Locate the cell with the specified text and output its (x, y) center coordinate. 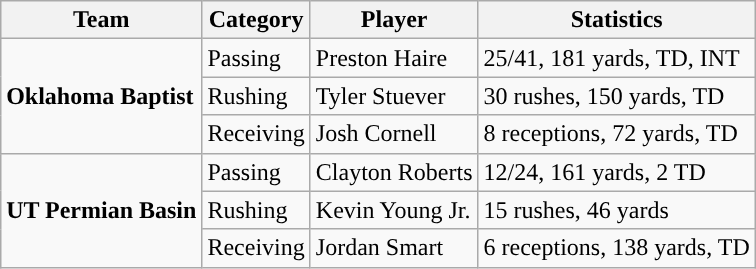
Category (256, 20)
Tyler Stuever (394, 96)
Jordan Smart (394, 248)
Team (102, 20)
UT Permian Basin (102, 210)
6 receptions, 138 yards, TD (616, 248)
30 rushes, 150 yards, TD (616, 96)
8 receptions, 72 yards, TD (616, 134)
Clayton Roberts (394, 172)
Player (394, 20)
Statistics (616, 20)
12/24, 161 yards, 2 TD (616, 172)
15 rushes, 46 yards (616, 210)
25/41, 181 yards, TD, INT (616, 58)
Josh Cornell (394, 134)
Preston Haire (394, 58)
Oklahoma Baptist (102, 96)
Kevin Young Jr. (394, 210)
